Determine the [X, Y] coordinate at the center of the cell enclosing the given text.  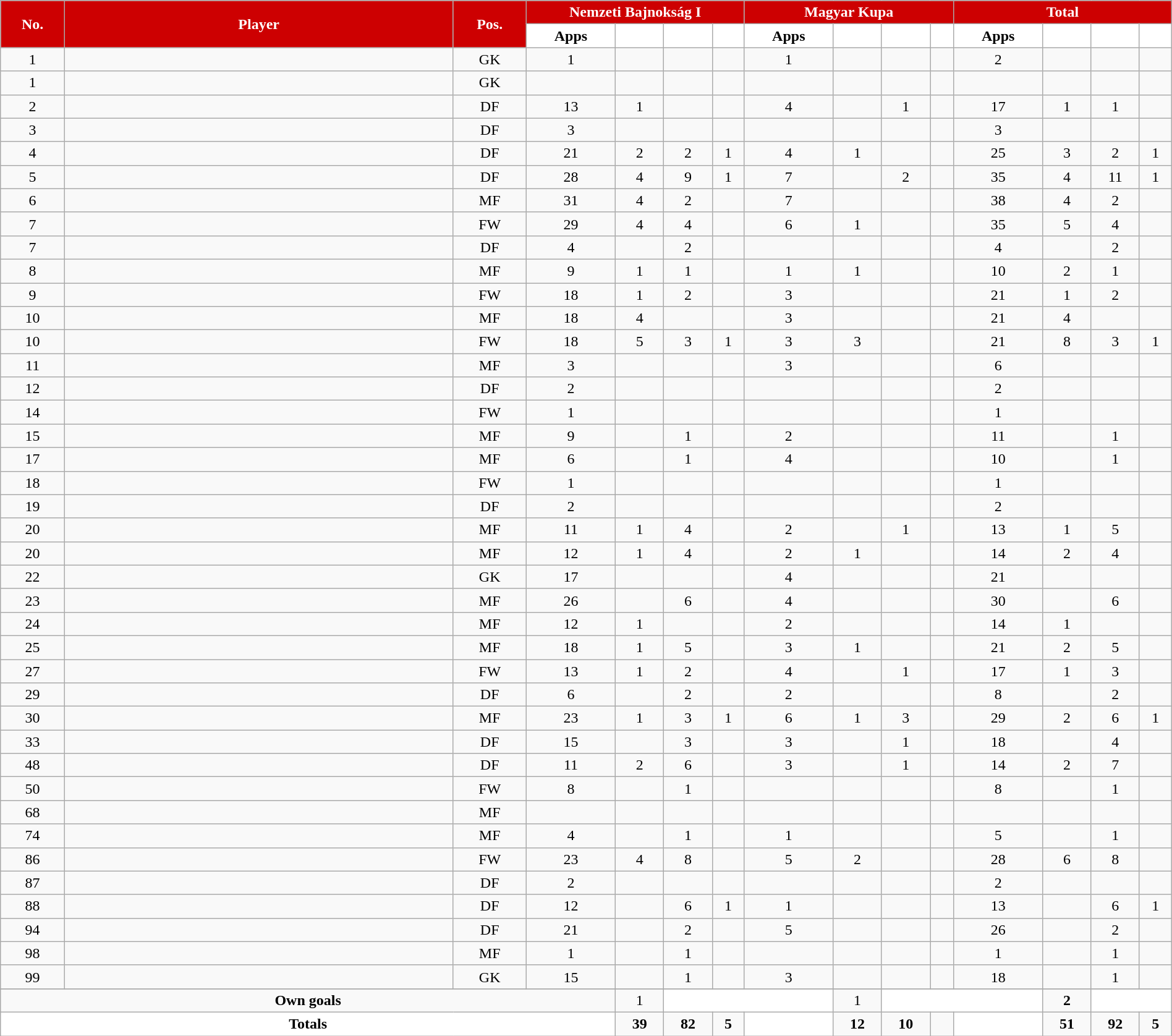
33 [33, 742]
68 [33, 812]
94 [33, 930]
92 [1115, 1024]
74 [33, 836]
22 [33, 577]
82 [688, 1024]
Total [1063, 12]
19 [33, 506]
No. [33, 24]
86 [33, 859]
48 [33, 765]
Magyar Kupa [849, 12]
87 [33, 883]
98 [33, 953]
24 [33, 624]
Totals [308, 1024]
Player [258, 24]
38 [998, 200]
51 [1067, 1024]
99 [33, 977]
Nemzeti Bajnokság I [635, 12]
Own goals [308, 1000]
Pos. [490, 24]
50 [33, 789]
31 [571, 200]
27 [33, 671]
88 [33, 906]
39 [639, 1024]
